Return the [X, Y] coordinate for the center point of the cell that contains the specified text.  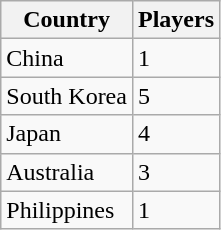
China [67, 58]
3 [176, 172]
Country [67, 20]
4 [176, 134]
South Korea [67, 96]
Players [176, 20]
Australia [67, 172]
Japan [67, 134]
Philippines [67, 210]
5 [176, 96]
